Extract the [x, y] coordinate from the center of the cell holding the provided text.  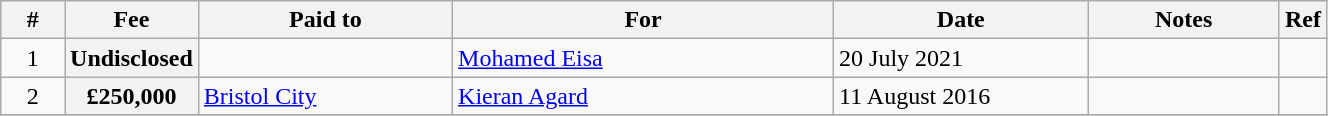
Paid to [325, 20]
Fee [132, 20]
Ref [1302, 20]
Undisclosed [132, 58]
# [33, 20]
£250,000 [132, 96]
For [644, 20]
Mohamed Eisa [644, 58]
11 August 2016 [961, 96]
Date [961, 20]
Notes [1184, 20]
Kieran Agard [644, 96]
20 July 2021 [961, 58]
2 [33, 96]
Bristol City [325, 96]
1 [33, 58]
